Determine the [x, y] coordinate at the center of the cell enclosing the given text.  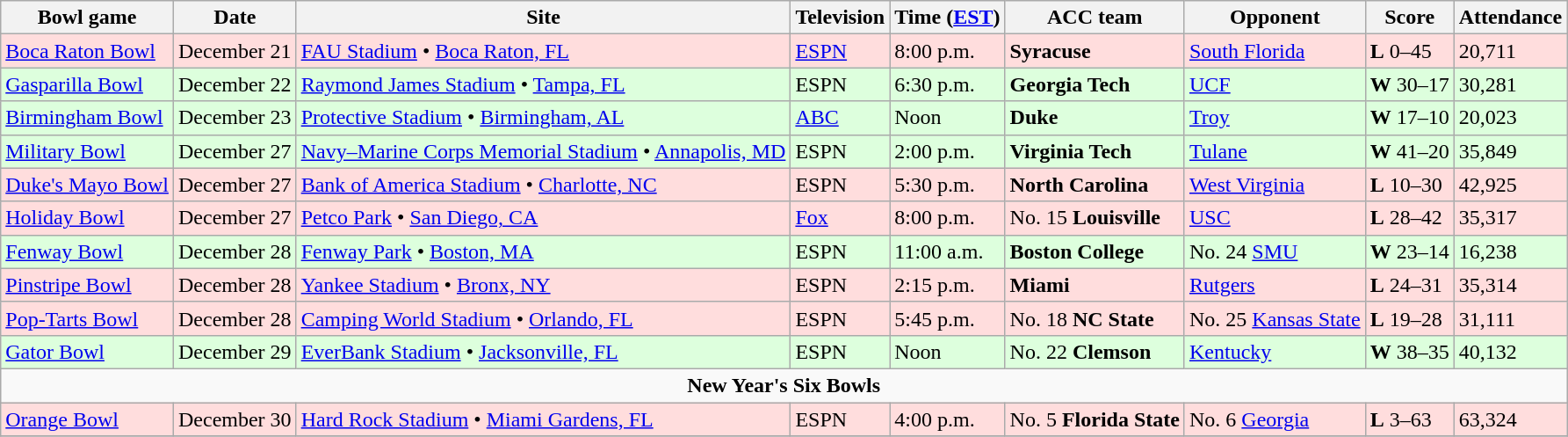
Petco Park • San Diego, CA [543, 218]
Bowl game [88, 18]
35,317 [1510, 218]
Birmingham Bowl [88, 118]
L 28–42 [1409, 218]
40,132 [1510, 352]
No. 5 Florida State [1095, 419]
December 22 [235, 84]
Syracuse [1095, 51]
New Year's Six Bowls [784, 385]
Gasparilla Bowl [88, 84]
West Virginia [1275, 185]
35,849 [1510, 151]
Duke's Mayo Bowl [88, 185]
Holiday Bowl [88, 218]
December 21 [235, 51]
No. 24 SMU [1275, 251]
20,023 [1510, 118]
No. 6 Georgia [1275, 419]
Fox [840, 218]
Camping World Stadium • Orlando, FL [543, 318]
Fenway Bowl [88, 251]
Orange Bowl [88, 419]
No. 22 Clemson [1095, 352]
ACC team [1095, 18]
Date [235, 18]
EverBank Stadium • Jacksonville, FL [543, 352]
Kentucky [1275, 352]
Pop-Tarts Bowl [88, 318]
December 30 [235, 419]
Site [543, 18]
W 23–14 [1409, 251]
Pinstripe Bowl [88, 285]
Gator Bowl [88, 352]
Miami [1095, 285]
No. 18 NC State [1095, 318]
Virginia Tech [1095, 151]
L 10–30 [1409, 185]
30,281 [1510, 84]
16,238 [1510, 251]
Fenway Park • Boston, MA [543, 251]
W 17–10 [1409, 118]
Opponent [1275, 18]
W 30–17 [1409, 84]
Tulane [1275, 151]
W 38–35 [1409, 352]
L 3–63 [1409, 419]
Duke [1095, 118]
L 24–31 [1409, 285]
Troy [1275, 118]
W 41–20 [1409, 151]
5:45 p.m. [947, 318]
ABC [840, 118]
11:00 a.m. [947, 251]
December 23 [235, 118]
Protective Stadium • Birmingham, AL [543, 118]
63,324 [1510, 419]
USC [1275, 218]
Attendance [1510, 18]
Boston College [1095, 251]
Yankee Stadium • Bronx, NY [543, 285]
35,314 [1510, 285]
20,711 [1510, 51]
FAU Stadium • Boca Raton, FL [543, 51]
Rutgers [1275, 285]
Bank of America Stadium • Charlotte, NC [543, 185]
4:00 p.m. [947, 419]
Television [840, 18]
Score [1409, 18]
L 19–28 [1409, 318]
31,111 [1510, 318]
Hard Rock Stadium • Miami Gardens, FL [543, 419]
No. 15 Louisville [1095, 218]
Time (EST) [947, 18]
L 0–45 [1409, 51]
South Florida [1275, 51]
Navy–Marine Corps Memorial Stadium • Annapolis, MD [543, 151]
Georgia Tech [1095, 84]
UCF [1275, 84]
No. 25 Kansas State [1275, 318]
Military Bowl [88, 151]
6:30 p.m. [947, 84]
North Carolina [1095, 185]
2:00 p.m. [947, 151]
December 29 [235, 352]
5:30 p.m. [947, 185]
2:15 p.m. [947, 285]
Raymond James Stadium • Tampa, FL [543, 84]
Boca Raton Bowl [88, 51]
42,925 [1510, 185]
